Return the (x, y) coordinate for the center point of the cell that contains the specified text.  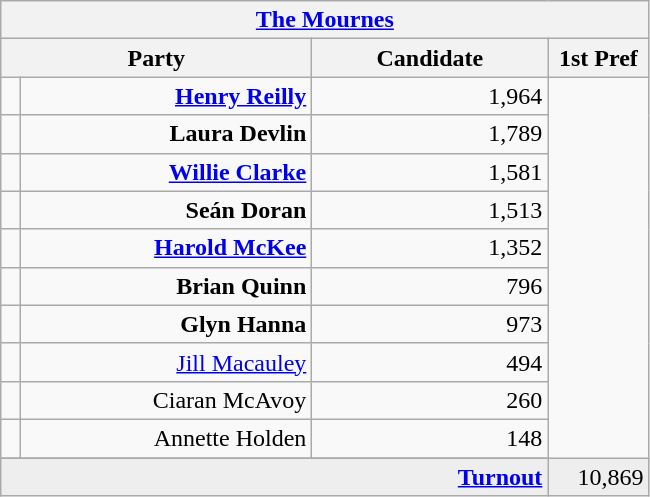
1,789 (430, 134)
1,581 (430, 172)
10,869 (598, 477)
Laura Devlin (166, 134)
Candidate (430, 58)
Harold McKee (166, 248)
Glyn Hanna (166, 324)
Willie Clarke (166, 172)
1,964 (430, 96)
Seán Doran (166, 210)
Party (156, 58)
Henry Reilly (166, 96)
260 (430, 400)
1,513 (430, 210)
973 (430, 324)
148 (430, 438)
Jill Macauley (166, 362)
796 (430, 286)
Turnout (274, 477)
1st Pref (598, 58)
Annette Holden (166, 438)
Brian Quinn (166, 286)
494 (430, 362)
1,352 (430, 248)
The Mournes (325, 20)
Ciaran McAvoy (166, 400)
